Return the (X, Y) coordinate for the center point of the cell that contains the specified text.  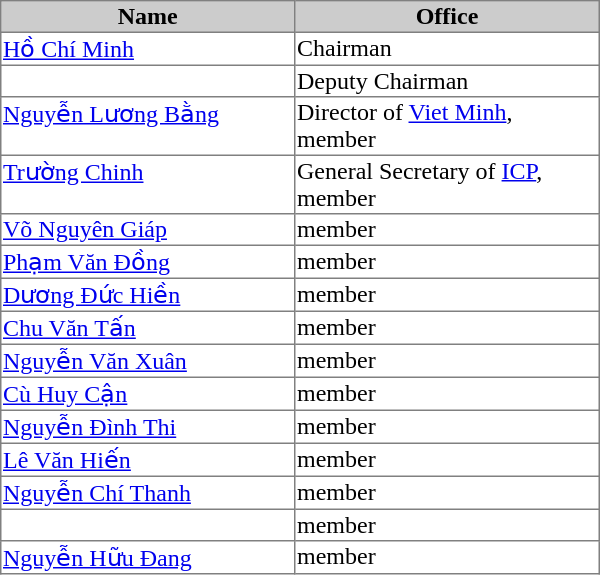
Nguyễn Chí Thanh (148, 492)
Deputy Chairman (447, 81)
Name (148, 17)
Cù Huy Cận (148, 394)
Võ Nguyên Giáp (148, 230)
Chu Văn Tấn (148, 328)
Office (447, 17)
Dương Đức Hiền (148, 294)
Lê Văn Hiến (148, 460)
Trường Chinh (148, 184)
Nguyễn Hữu Đang (148, 558)
Hồ Chí Minh (148, 48)
Nguyễn Lương Bằng (148, 126)
Nguyễn Đình Thi (148, 426)
Phạm Văn Đồng (148, 262)
Nguyễn Văn Xuân (148, 360)
General Secretary of ICP, member (447, 184)
Director of Viet Minh, member (447, 126)
Chairman (447, 48)
